Identify which cell holds the provided text, then report its (X, Y) central coordinate. 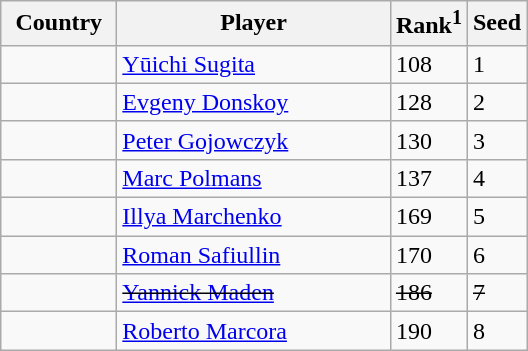
6 (496, 255)
130 (428, 140)
2 (496, 102)
Rank1 (428, 24)
Country (59, 24)
Marc Polmans (254, 178)
8 (496, 331)
169 (428, 217)
Yannick Maden (254, 293)
170 (428, 255)
Yūichi Sugita (254, 64)
Evgeny Donskoy (254, 102)
Player (254, 24)
190 (428, 331)
7 (496, 293)
Illya Marchenko (254, 217)
108 (428, 64)
5 (496, 217)
Roman Safiullin (254, 255)
4 (496, 178)
137 (428, 178)
1 (496, 64)
128 (428, 102)
Peter Gojowczyk (254, 140)
Roberto Marcora (254, 331)
Seed (496, 24)
3 (496, 140)
186 (428, 293)
